Return [x, y] of the center of cell containing provided text 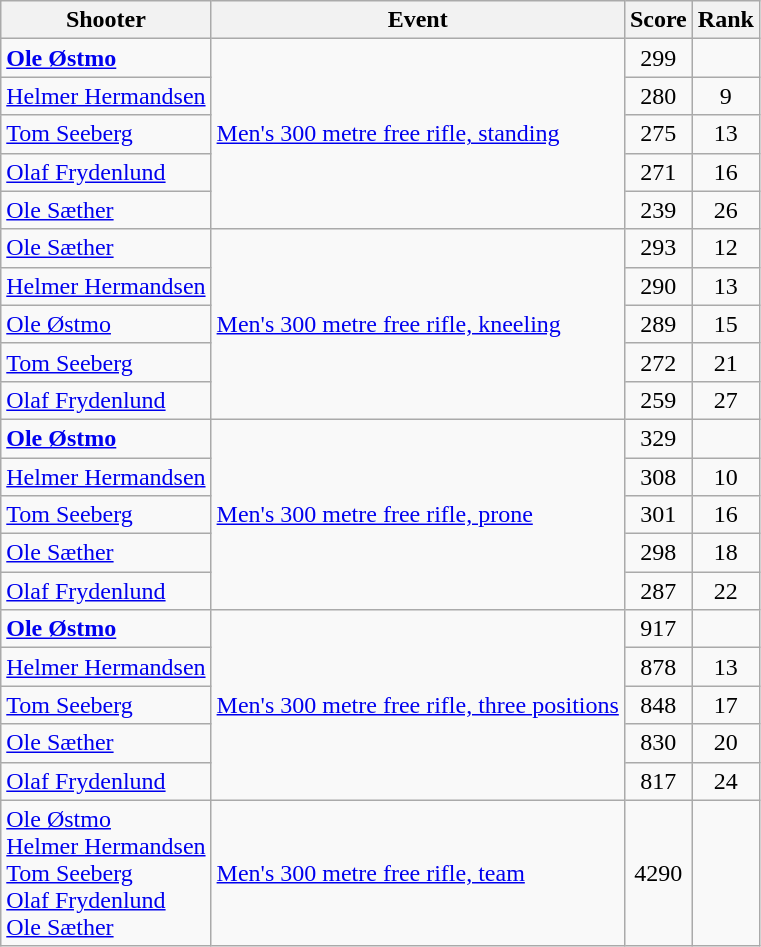
308 [658, 477]
Men's 300 metre free rifle, kneeling [418, 324]
20 [726, 743]
Rank [726, 20]
275 [658, 134]
10 [726, 477]
299 [658, 58]
Event [418, 20]
18 [726, 553]
280 [658, 96]
22 [726, 591]
12 [726, 248]
848 [658, 705]
Men's 300 metre free rifle, standing [418, 134]
259 [658, 400]
26 [726, 210]
21 [726, 362]
15 [726, 324]
830 [658, 743]
290 [658, 286]
Men's 300 metre free rifle, prone [418, 514]
878 [658, 667]
Shooter [106, 20]
301 [658, 515]
329 [658, 438]
4290 [658, 873]
Score [658, 20]
Men's 300 metre free rifle, three positions [418, 705]
17 [726, 705]
272 [658, 362]
24 [726, 781]
Men's 300 metre free rifle, team [418, 873]
817 [658, 781]
9 [726, 96]
289 [658, 324]
287 [658, 591]
298 [658, 553]
917 [658, 629]
271 [658, 172]
Ole ØstmoHelmer HermandsenTom SeebergOlaf FrydenlundOle Sæther [106, 873]
293 [658, 248]
27 [726, 400]
239 [658, 210]
